Provide the [X, Y] coordinate of the cell's center where the given text is located.  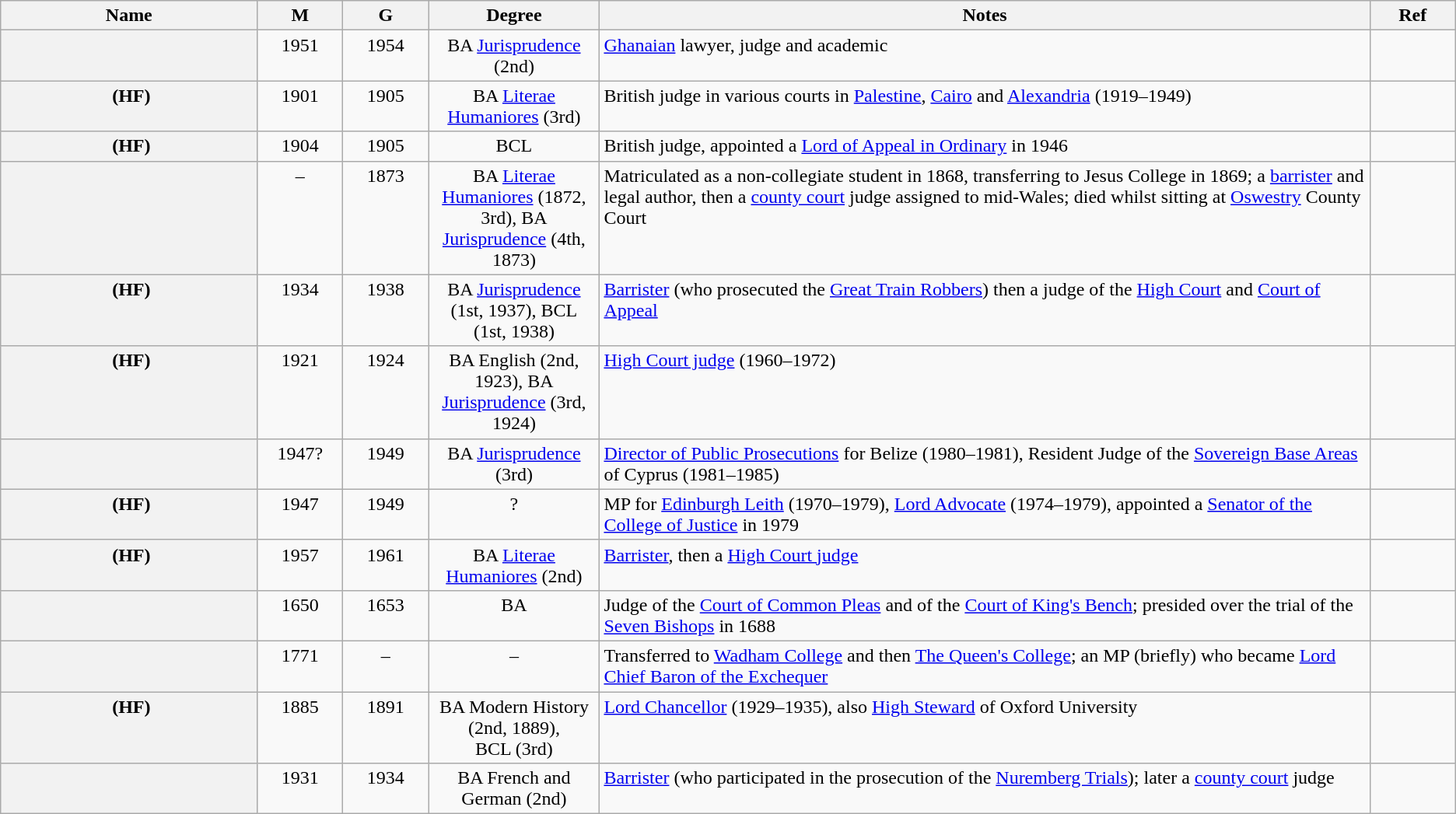
1961 [386, 564]
Barrister, then a High Court judge [985, 564]
High Court judge (1960–1972) [985, 392]
Director of Public Prosecutions for Belize (1980–1981), Resident Judge of the Sovereign Base Areas of Cyprus (1981–1985) [985, 463]
1931 [300, 788]
BA Jurisprudence (1st, 1937), BCL (1st, 1938) [514, 310]
British judge in various courts in Palestine, Cairo and Alexandria (1919–1949) [985, 106]
BA Modern History (2nd, 1889), BCL (3rd) [514, 728]
M [300, 16]
BA Literae Humaniores (1872, 3rd), BA Jurisprudence (4th, 1873) [514, 218]
Lord Chancellor (1929–1935), also High Steward of Oxford University [985, 728]
Notes [985, 16]
Ref [1412, 16]
1653 [386, 616]
1951 [300, 56]
1938 [386, 310]
1873 [386, 218]
Barrister (who participated in the prosecution of the Nuremberg Trials); later a county court judge [985, 788]
BA [514, 616]
Transferred to Wadham College and then The Queen's College; an MP (briefly) who became Lord Chief Baron of the Exchequer [985, 666]
1771 [300, 666]
BA Literae Humaniores (3rd) [514, 106]
BA Literae Humaniores (2nd) [514, 564]
? [514, 515]
Judge of the Court of Common Pleas and of the Court of King's Bench; presided over the trial of the Seven Bishops in 1688 [985, 616]
1904 [300, 146]
BCL [514, 146]
1947 [300, 515]
British judge, appointed a Lord of Appeal in Ordinary in 1946 [985, 146]
1924 [386, 392]
Degree [514, 16]
Ghanaian lawyer, judge and academic [985, 56]
BA French and German (2nd) [514, 788]
Name [129, 16]
1947? [300, 463]
G [386, 16]
1954 [386, 56]
1901 [300, 106]
Barrister (who prosecuted the Great Train Robbers) then a judge of the High Court and Court of Appeal [985, 310]
BA English (2nd, 1923), BA Jurisprudence (3rd, 1924) [514, 392]
BA Jurisprudence (3rd) [514, 463]
MP for Edinburgh Leith (1970–1979), Lord Advocate (1974–1979), appointed a Senator of the College of Justice in 1979 [985, 515]
1650 [300, 616]
1957 [300, 564]
1891 [386, 728]
1921 [300, 392]
1885 [300, 728]
BA Jurisprudence (2nd) [514, 56]
